Detect which cell encompasses the target text, then output its [x, y] center coordinate. 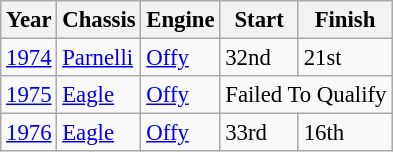
1976 [29, 133]
Engine [180, 20]
Chassis [99, 20]
Parnelli [99, 58]
Start [259, 20]
32nd [259, 58]
Year [29, 20]
16th [344, 133]
1974 [29, 58]
33rd [259, 133]
Finish [344, 20]
Failed To Qualify [306, 95]
21st [344, 58]
1975 [29, 95]
